Locate the cell with the specified text and output its [x, y] center coordinate. 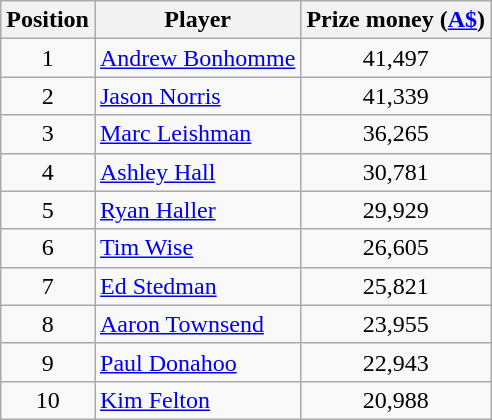
7 [48, 286]
22,943 [396, 362]
3 [48, 134]
5 [48, 210]
2 [48, 96]
Player [197, 20]
Kim Felton [197, 400]
6 [48, 248]
10 [48, 400]
Jason Norris [197, 96]
Andrew Bonhomme [197, 58]
20,988 [396, 400]
41,339 [396, 96]
Ashley Hall [197, 172]
4 [48, 172]
Ed Stedman [197, 286]
29,929 [396, 210]
23,955 [396, 324]
36,265 [396, 134]
8 [48, 324]
Prize money (A$) [396, 20]
26,605 [396, 248]
30,781 [396, 172]
25,821 [396, 286]
Marc Leishman [197, 134]
Ryan Haller [197, 210]
1 [48, 58]
Paul Donahoo [197, 362]
Aaron Townsend [197, 324]
Position [48, 20]
41,497 [396, 58]
Tim Wise [197, 248]
9 [48, 362]
